Determine the [X, Y] coordinate at the center of the cell enclosing the given text.  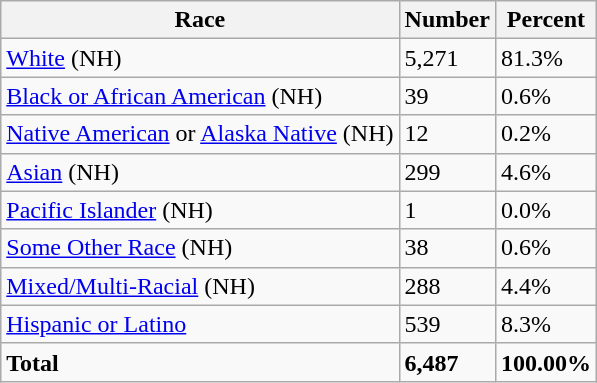
Pacific Islander (NH) [200, 210]
288 [447, 286]
Number [447, 20]
Race [200, 20]
Mixed/Multi-Racial (NH) [200, 286]
4.6% [546, 172]
100.00% [546, 362]
12 [447, 134]
4.4% [546, 286]
Some Other Race (NH) [200, 248]
Total [200, 362]
0.0% [546, 210]
38 [447, 248]
299 [447, 172]
81.3% [546, 58]
5,271 [447, 58]
0.2% [546, 134]
Percent [546, 20]
539 [447, 324]
Asian (NH) [200, 172]
39 [447, 96]
White (NH) [200, 58]
Black or African American (NH) [200, 96]
8.3% [546, 324]
Hispanic or Latino [200, 324]
6,487 [447, 362]
Native American or Alaska Native (NH) [200, 134]
1 [447, 210]
